Determine the [X, Y] coordinate at the center of the cell enclosing the given text.  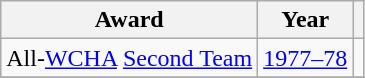
Year [306, 20]
All-WCHA Second Team [130, 58]
1977–78 [306, 58]
Award [130, 20]
